Search for the cell housing the specified text and yield its (X, Y) center coordinate. 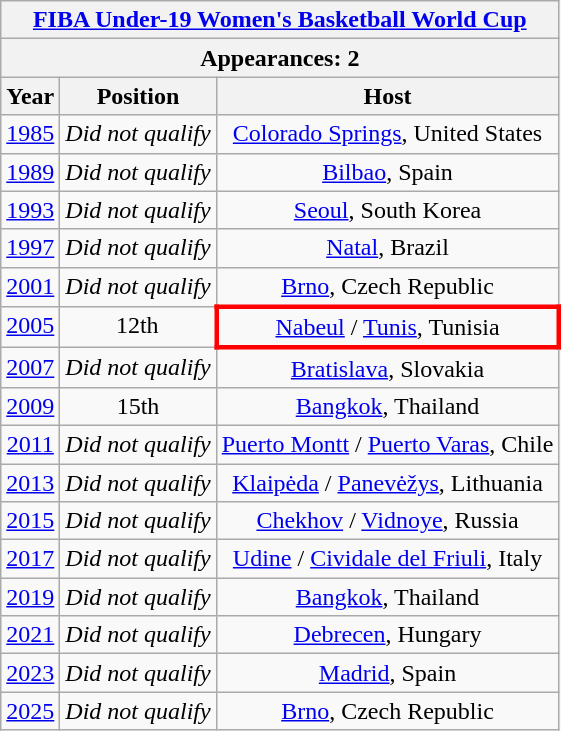
2025 (30, 711)
2015 (30, 521)
1993 (30, 210)
2007 (30, 368)
Bratislava, Slovakia (388, 368)
2017 (30, 559)
1997 (30, 248)
Year (30, 96)
Nabeul / Tunis, Tunisia (388, 328)
Natal, Brazil (388, 248)
2005 (30, 328)
Position (138, 96)
Debrecen, Hungary (388, 635)
Klaipėda / Panevėžys, Lithuania (388, 483)
12th (138, 328)
Host (388, 96)
Chekhov / Vidnoye, Russia (388, 521)
1985 (30, 134)
FIBA Under-19 Women's Basketball World Cup (280, 20)
Bilbao, Spain (388, 172)
2001 (30, 287)
Udine / Cividale del Friuli, Italy (388, 559)
15th (138, 406)
Colorado Springs, United States (388, 134)
Puerto Montt / Puerto Varas, Chile (388, 444)
Seoul, South Korea (388, 210)
2019 (30, 597)
2021 (30, 635)
2009 (30, 406)
1989 (30, 172)
Appearances: 2 (280, 58)
Madrid, Spain (388, 673)
2023 (30, 673)
2011 (30, 444)
2013 (30, 483)
